Extract the (X, Y) coordinate from the center of the cell holding the provided text.  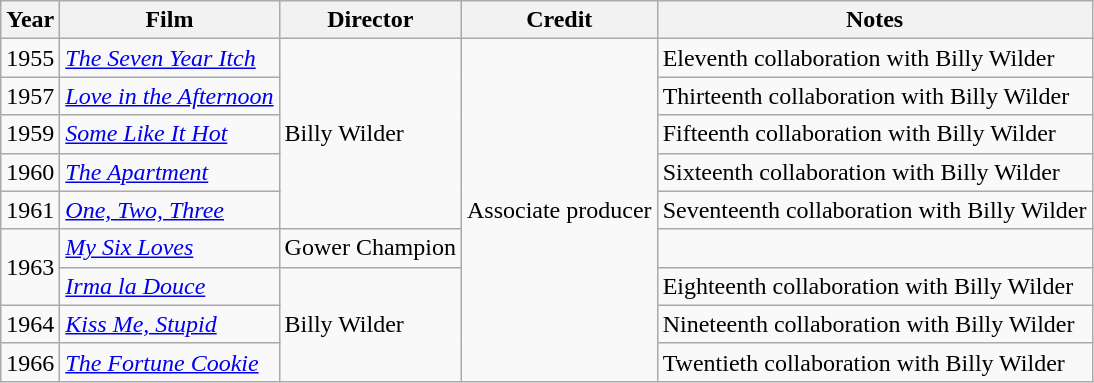
Notes (874, 20)
Film (170, 20)
Year (30, 20)
1964 (30, 324)
Fifteenth collaboration with Billy Wilder (874, 134)
1966 (30, 362)
1959 (30, 134)
1961 (30, 210)
1960 (30, 172)
Nineteenth collaboration with Billy Wilder (874, 324)
Eleventh collaboration with Billy Wilder (874, 58)
The Fortune Cookie (170, 362)
Love in the Afternoon (170, 96)
Irma la Douce (170, 286)
The Seven Year Itch (170, 58)
1955 (30, 58)
Gower Champion (370, 248)
Eighteenth collaboration with Billy Wilder (874, 286)
Thirteenth collaboration with Billy Wilder (874, 96)
One, Two, Three (170, 210)
Credit (559, 20)
The Apartment (170, 172)
Associate producer (559, 210)
Seventeenth collaboration with Billy Wilder (874, 210)
1957 (30, 96)
Kiss Me, Stupid (170, 324)
1963 (30, 267)
Sixteenth collaboration with Billy Wilder (874, 172)
Director (370, 20)
Some Like It Hot (170, 134)
Twentieth collaboration with Billy Wilder (874, 362)
My Six Loves (170, 248)
